From the cell containing the given text, extract its center point as (X, Y) coordinate. 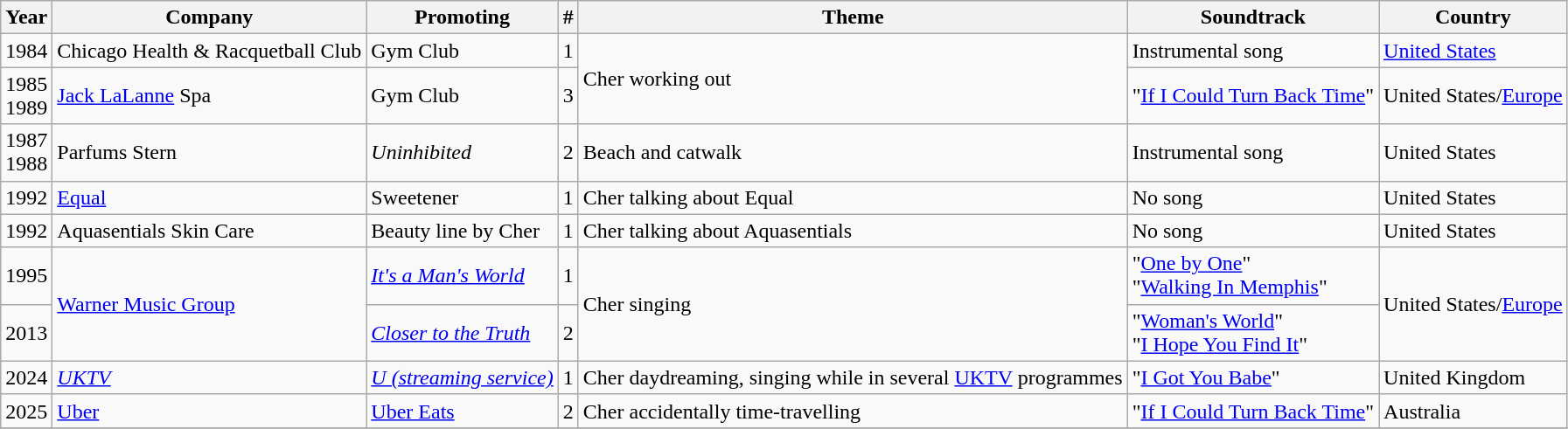
Uber Eats (462, 411)
Uninhibited (462, 152)
United Kingdom (1474, 377)
Cher singing (853, 304)
Australia (1474, 411)
1984 (26, 51)
UKTV (210, 377)
19871988 (26, 152)
Equal (210, 197)
"One by One""Walking In Memphis" (1252, 276)
2025 (26, 411)
Beauty line by Cher (462, 231)
U (streaming service) (462, 377)
It's a Man's World (462, 276)
"Woman's World""I Hope You Find It" (1252, 332)
Soundtrack (1252, 17)
Promoting (462, 17)
Country (1474, 17)
Sweetener (462, 197)
3 (568, 96)
Year (26, 17)
Closer to the Truth (462, 332)
19851989 (26, 96)
Company (210, 17)
Chicago Health & Racquetball Club (210, 51)
"I Got You Babe" (1252, 377)
Cher working out (853, 79)
Warner Music Group (210, 304)
2024 (26, 377)
Theme (853, 17)
Parfums Stern (210, 152)
# (568, 17)
Cher talking about Equal (853, 197)
1995 (26, 276)
2013 (26, 332)
Jack LaLanne Spa (210, 96)
Cher accidentally time-travelling (853, 411)
Cher talking about Aquasentials (853, 231)
Uber (210, 411)
Aquasentials Skin Care (210, 231)
Beach and catwalk (853, 152)
Cher daydreaming, singing while in several UKTV programmes (853, 377)
